Find where the given text appears and provide that cell's center as (X, Y) coordinate. 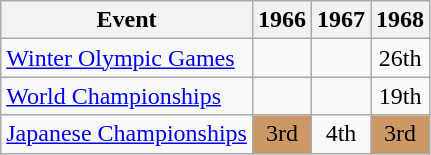
1966 (282, 20)
Event (127, 20)
26th (400, 58)
1968 (400, 20)
Winter Olympic Games (127, 58)
Japanese Championships (127, 134)
1967 (342, 20)
19th (400, 96)
4th (342, 134)
World Championships (127, 96)
